Return [X, Y] of the center of cell containing provided text 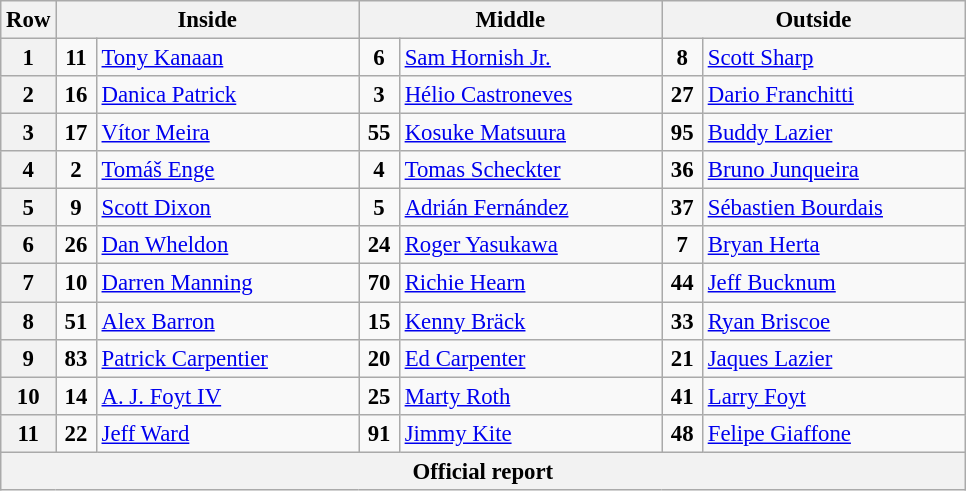
20 [380, 358]
95 [682, 133]
26 [76, 245]
Scott Sharp [833, 58]
Official report [483, 471]
91 [380, 433]
Jeff Bucknum [833, 283]
27 [682, 95]
Danica Patrick [227, 95]
Middle [510, 20]
Tony Kanaan [227, 58]
Dario Franchitti [833, 95]
37 [682, 208]
14 [76, 396]
Kenny Bräck [530, 321]
Row [28, 20]
36 [682, 170]
Tomas Scheckter [530, 170]
15 [380, 321]
Jeff Ward [227, 433]
Jaques Lazier [833, 358]
Richie Hearn [530, 283]
44 [682, 283]
17 [76, 133]
33 [682, 321]
Larry Foyt [833, 396]
Marty Roth [530, 396]
51 [76, 321]
Felipe Giaffone [833, 433]
Vítor Meira [227, 133]
Sam Hornish Jr. [530, 58]
Scott Dixon [227, 208]
Kosuke Matsuura [530, 133]
83 [76, 358]
22 [76, 433]
Darren Manning [227, 283]
Ryan Briscoe [833, 321]
41 [682, 396]
A. J. Foyt IV [227, 396]
Adrián Fernández [530, 208]
Bruno Junqueira [833, 170]
Jimmy Kite [530, 433]
Ed Carpenter [530, 358]
1 [28, 58]
Alex Barron [227, 321]
24 [380, 245]
55 [380, 133]
Roger Yasukawa [530, 245]
48 [682, 433]
Tomáš Enge [227, 170]
Buddy Lazier [833, 133]
70 [380, 283]
Sébastien Bourdais [833, 208]
25 [380, 396]
21 [682, 358]
Patrick Carpentier [227, 358]
Dan Wheldon [227, 245]
Hélio Castroneves [530, 95]
Inside [208, 20]
Outside [814, 20]
16 [76, 95]
Bryan Herta [833, 245]
